Search for the cell housing the specified text and yield its [X, Y] center coordinate. 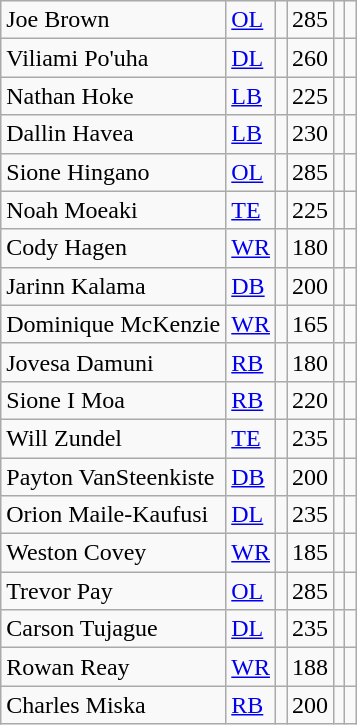
188 [310, 667]
Viliami Po'uha [114, 58]
260 [310, 58]
Orion Maile-Kaufusi [114, 515]
Jovesa Damuni [114, 362]
Jarinn Kalama [114, 286]
Carson Tujague [114, 629]
Noah Moeaki [114, 210]
Charles Miska [114, 705]
220 [310, 400]
Will Zundel [114, 438]
Joe Brown [114, 20]
Sione I Moa [114, 400]
Rowan Reay [114, 667]
230 [310, 134]
Payton VanSteenkiste [114, 477]
Sione Hingano [114, 172]
165 [310, 324]
Nathan Hoke [114, 96]
Dominique McKenzie [114, 324]
Dallin Havea [114, 134]
185 [310, 553]
Cody Hagen [114, 248]
Trevor Pay [114, 591]
Weston Covey [114, 553]
